Capture the cell that displays the provided text and extract its [x, y] central coordinate. 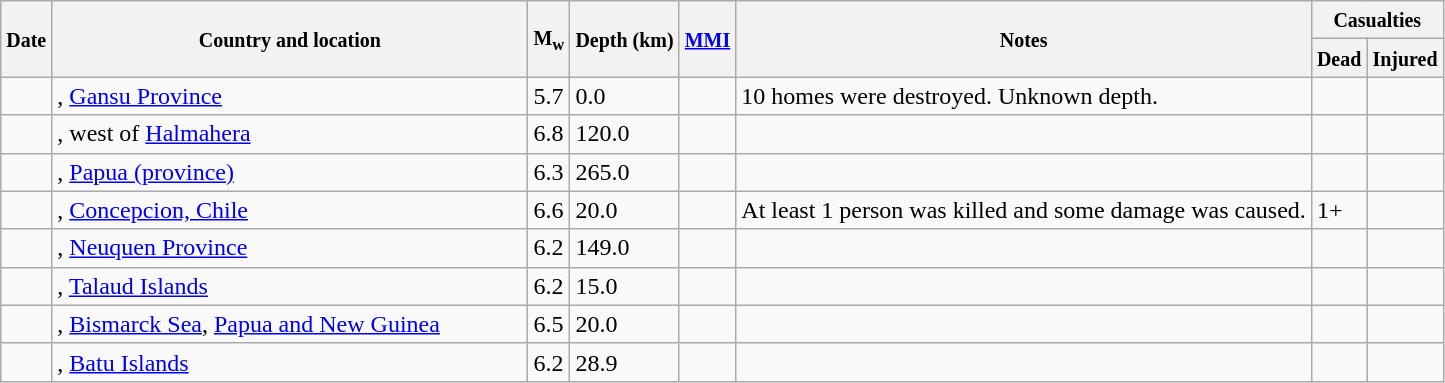
6.6 [549, 210]
0.0 [624, 96]
, Bismarck Sea, Papua and New Guinea [290, 324]
, Neuquen Province [290, 248]
1+ [1339, 210]
Notes [1024, 39]
149.0 [624, 248]
265.0 [624, 172]
120.0 [624, 134]
MMI [708, 39]
10 homes were destroyed. Unknown depth. [1024, 96]
At least 1 person was killed and some damage was caused. [1024, 210]
, west of Halmahera [290, 134]
Injured [1405, 58]
, Papua (province) [290, 172]
Casualties [1377, 20]
15.0 [624, 286]
Mw [549, 39]
, Batu Islands [290, 362]
, Concepcion, Chile [290, 210]
Country and location [290, 39]
Date [26, 39]
6.5 [549, 324]
Dead [1339, 58]
5.7 [549, 96]
Depth (km) [624, 39]
6.3 [549, 172]
6.8 [549, 134]
28.9 [624, 362]
, Talaud Islands [290, 286]
, Gansu Province [290, 96]
